Provide the (x, y) coordinate of the cell's center where the given text is located.  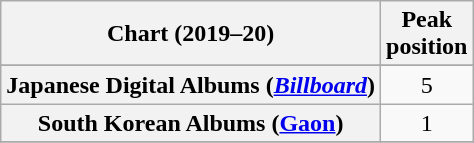
1 (427, 123)
Chart (2019–20) (191, 34)
Japanese Digital Albums (Billboard) (191, 85)
5 (427, 85)
South Korean Albums (Gaon) (191, 123)
Peakposition (427, 34)
